Return the (x, y) coordinate for the center point of the cell that contains the specified text.  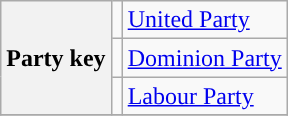
United Party (204, 20)
Dominion Party (204, 58)
Labour Party (204, 96)
Party key (56, 58)
